Search for the cell housing the specified text and yield its [x, y] center coordinate. 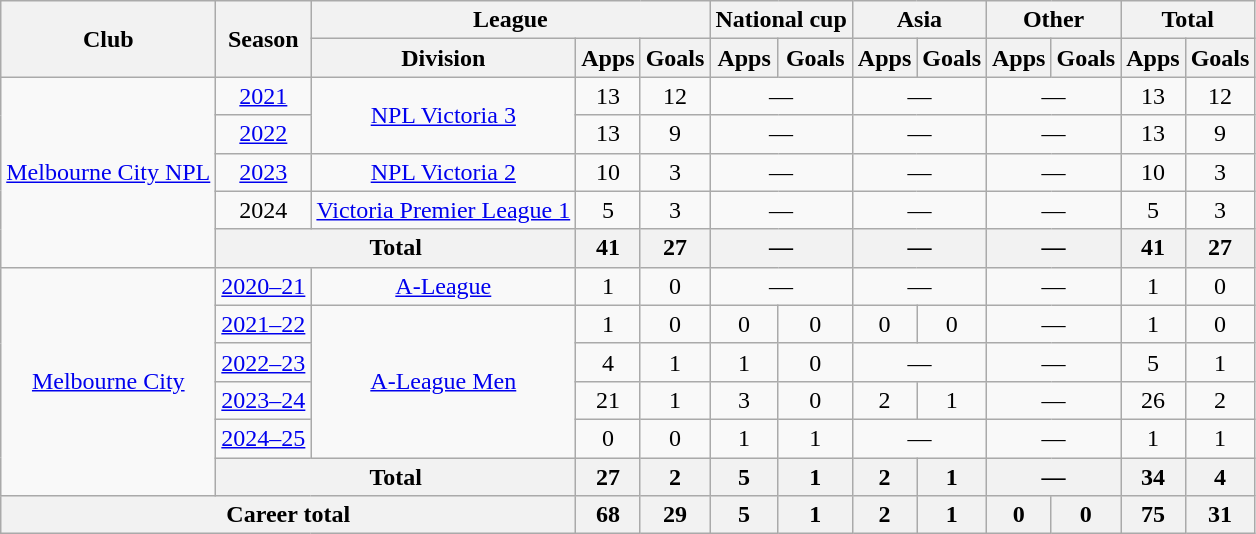
2020–21 [264, 286]
Other [1054, 20]
Division [444, 58]
75 [1153, 515]
NPL Victoria 2 [444, 172]
68 [608, 515]
A-League [444, 286]
21 [608, 400]
2022 [264, 134]
2021 [264, 96]
National cup [781, 20]
NPL Victoria 3 [444, 115]
Season [264, 39]
2024–25 [264, 438]
26 [1153, 400]
2023 [264, 172]
Asia [919, 20]
2023–24 [264, 400]
29 [675, 515]
Club [108, 39]
Victoria Premier League 1 [444, 210]
Career total [288, 515]
2022–23 [264, 362]
2021–22 [264, 324]
31 [1220, 515]
Melbourne City [108, 381]
A-League Men [444, 381]
Melbourne City NPL [108, 172]
34 [1153, 477]
League [510, 20]
2024 [264, 210]
